Return (X, Y) of the center of cell containing provided text 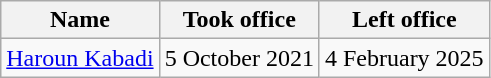
Left office (404, 20)
Haroun Kabadi (80, 58)
4 February 2025 (404, 58)
5 October 2021 (239, 58)
Took office (239, 20)
Name (80, 20)
